Locate the cell with the specified text and output its [x, y] center coordinate. 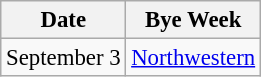
Date [64, 20]
September 3 [64, 58]
Bye Week [194, 20]
Northwestern [194, 58]
